Return the (X, Y) coordinate for the center point of the cell that contains the specified text.  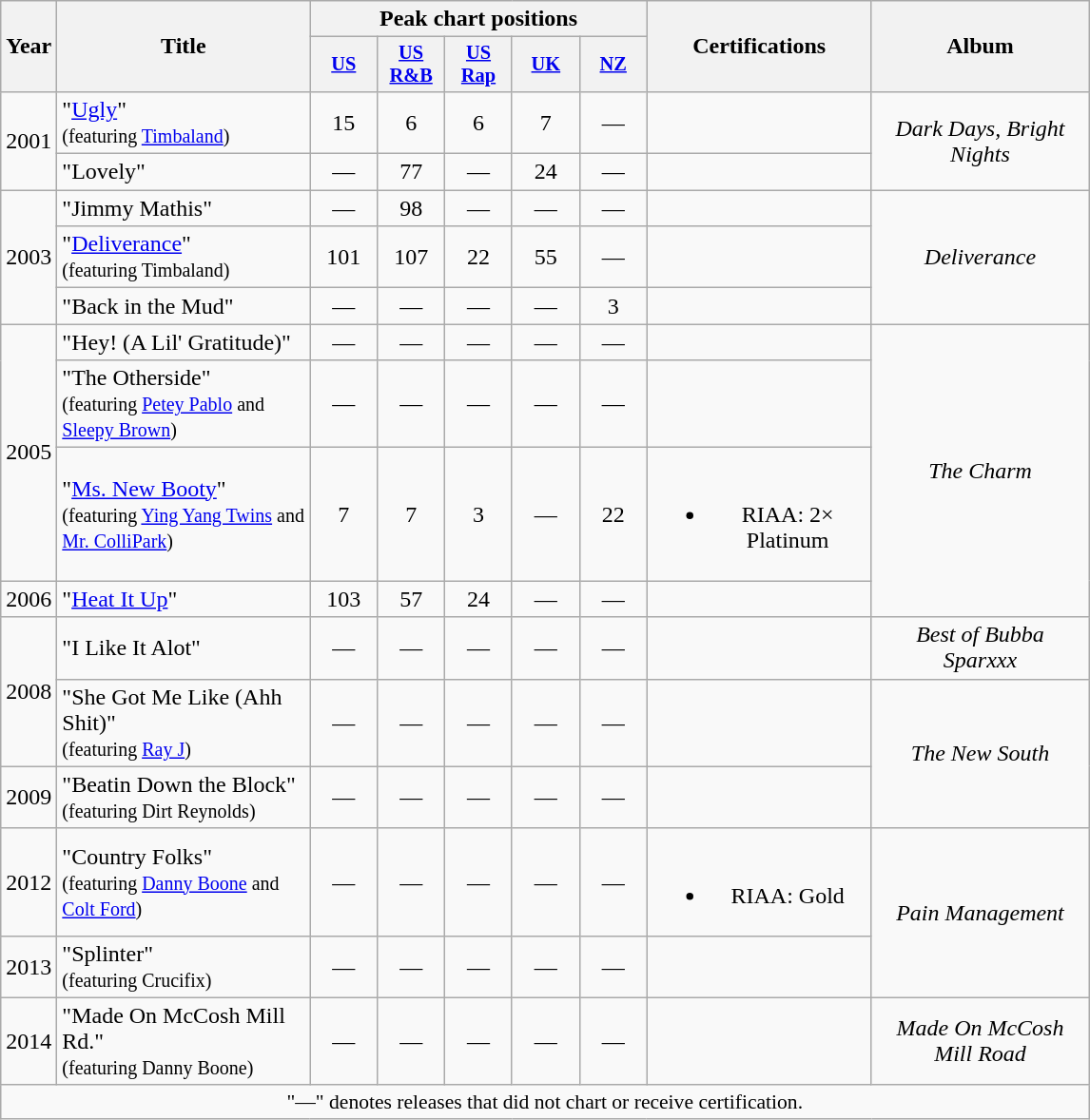
US Rap (479, 65)
The Charm (980, 471)
"Splinter"(featuring Crucifix) (184, 966)
"Country Folks"(featuring Danny Boone and Colt Ford) (184, 882)
77 (411, 172)
US (344, 65)
"Heat It Up" (184, 599)
"Beatin Down the Block"(featuring Dirt Reynolds) (184, 797)
"—" denotes releases that did not chart or receive certification. (545, 1102)
2008 (29, 692)
107 (411, 257)
Best of Bubba Sparxxx (980, 648)
US R&B (411, 65)
2006 (29, 599)
Album (980, 47)
2009 (29, 797)
Made On McCosh Mill Road (980, 1041)
"Back in the Mud" (184, 306)
Pain Management (980, 913)
2012 (29, 882)
2013 (29, 966)
Certifications (759, 47)
UK (546, 65)
57 (411, 599)
Title (184, 47)
103 (344, 599)
NZ (613, 65)
Peak chart positions (478, 19)
98 (411, 208)
"Ugly"(featuring Timbaland) (184, 122)
101 (344, 257)
Year (29, 47)
"Jimmy Mathis" (184, 208)
2003 (29, 257)
15 (344, 122)
55 (546, 257)
2014 (29, 1041)
The New South (980, 753)
Deliverance (980, 257)
"Ms. New Booty"(featuring Ying Yang Twins and Mr. ColliPark) (184, 514)
RIAA: Gold (759, 882)
"Deliverance"(featuring Timbaland) (184, 257)
"Lovely" (184, 172)
"She Got Me Like (Ahh Shit)"(featuring Ray J) (184, 723)
2001 (29, 141)
"The Otherside"(featuring Petey Pablo and Sleepy Brown) (184, 404)
"I Like It Alot" (184, 648)
2005 (29, 453)
"Hey! (A Lil' Gratitude)" (184, 342)
"Made On McCosh Mill Rd."(featuring Danny Boone) (184, 1041)
Dark Days, Bright Nights (980, 141)
RIAA: 2× Platinum (759, 514)
